Capture the cell that displays the provided text and extract its (X, Y) central coordinate. 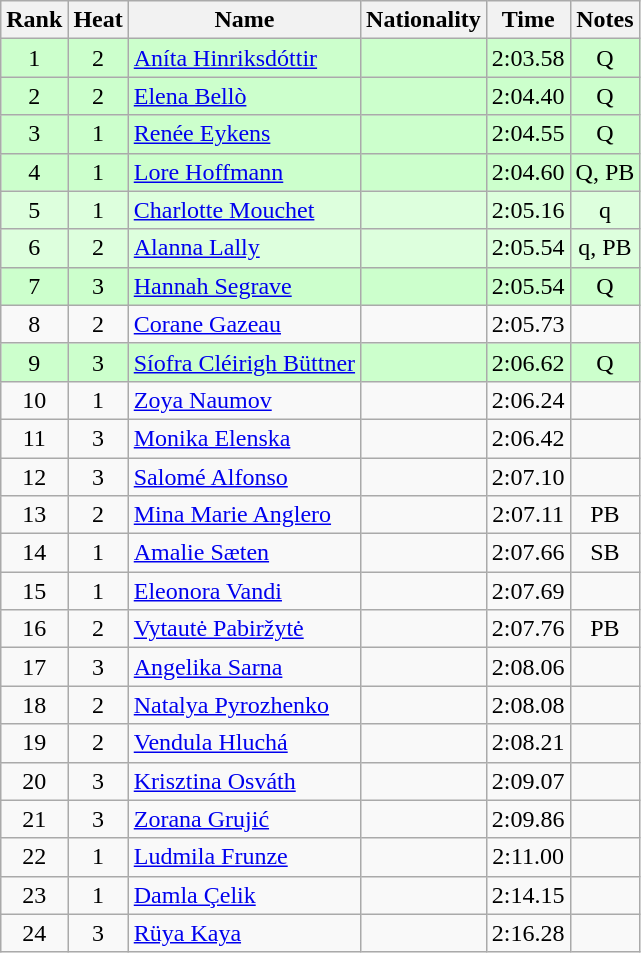
2:07.76 (528, 629)
Síofra Cléirigh Büttner (244, 362)
2:09.86 (528, 819)
2:04.60 (528, 172)
Corane Gazeau (244, 324)
2:03.58 (528, 58)
Heat (98, 20)
2:07.66 (528, 553)
q (605, 210)
2:07.69 (528, 591)
2:07.11 (528, 515)
20 (34, 781)
Zorana Grujić (244, 819)
2:09.07 (528, 781)
Vytautė Pabiržytė (244, 629)
Nationality (424, 20)
2:06.62 (528, 362)
5 (34, 210)
Amalie Sæten (244, 553)
2:11.00 (528, 857)
10 (34, 400)
14 (34, 553)
2:16.28 (528, 933)
2:07.10 (528, 477)
24 (34, 933)
SB (605, 553)
11 (34, 438)
4 (34, 172)
2:06.24 (528, 400)
9 (34, 362)
2:08.06 (528, 667)
Elena Bellò (244, 96)
Charlotte Mouchet (244, 210)
Alanna Lally (244, 248)
Rüya Kaya (244, 933)
Natalya Pyrozhenko (244, 705)
2:14.15 (528, 895)
Vendula Hluchá (244, 743)
Angelika Sarna (244, 667)
12 (34, 477)
2:08.21 (528, 743)
2:05.16 (528, 210)
15 (34, 591)
Notes (605, 20)
Krisztina Osváth (244, 781)
19 (34, 743)
6 (34, 248)
Renée Eykens (244, 134)
22 (34, 857)
2:04.40 (528, 96)
Hannah Segrave (244, 286)
2:04.55 (528, 134)
Salomé Alfonso (244, 477)
18 (34, 705)
13 (34, 515)
2:06.42 (528, 438)
7 (34, 286)
Zoya Naumov (244, 400)
Time (528, 20)
Rank (34, 20)
Damla Çelik (244, 895)
Mina Marie Anglero (244, 515)
23 (34, 895)
Eleonora Vandi (244, 591)
8 (34, 324)
Aníta Hinriksdóttir (244, 58)
Name (244, 20)
2:08.08 (528, 705)
2:05.73 (528, 324)
21 (34, 819)
Lore Hoffmann (244, 172)
17 (34, 667)
Ludmila Frunze (244, 857)
Monika Elenska (244, 438)
q, PB (605, 248)
16 (34, 629)
Q, PB (605, 172)
